Output the [x, y] coordinate of the center of the cell containing the given text.  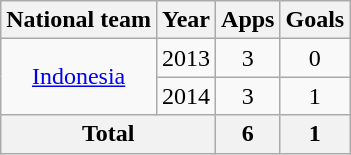
Apps [248, 20]
National team [79, 20]
2014 [186, 96]
Total [108, 134]
0 [315, 58]
Year [186, 20]
6 [248, 134]
Goals [315, 20]
2013 [186, 58]
Indonesia [79, 77]
